For the text-containing cell, return its midpoint in [x, y] coordinate format. 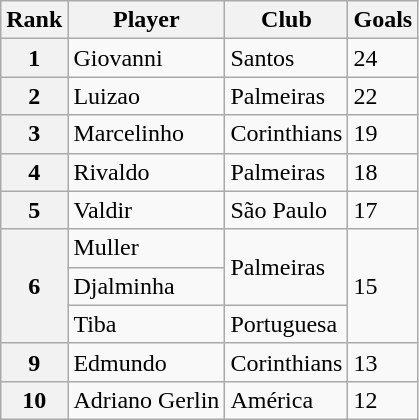
Tiba [146, 324]
Luizao [146, 96]
Djalminha [146, 286]
Goals [383, 20]
9 [34, 362]
4 [34, 172]
13 [383, 362]
São Paulo [286, 210]
2 [34, 96]
Marcelinho [146, 134]
19 [383, 134]
Rivaldo [146, 172]
24 [383, 58]
América [286, 400]
5 [34, 210]
3 [34, 134]
22 [383, 96]
1 [34, 58]
Valdir [146, 210]
Portuguesa [286, 324]
6 [34, 286]
10 [34, 400]
Player [146, 20]
Edmundo [146, 362]
18 [383, 172]
15 [383, 286]
Muller [146, 248]
17 [383, 210]
Adriano Gerlin [146, 400]
Rank [34, 20]
Santos [286, 58]
12 [383, 400]
Club [286, 20]
Giovanni [146, 58]
